Extract the (X, Y) coordinate from the center of the cell holding the provided text.  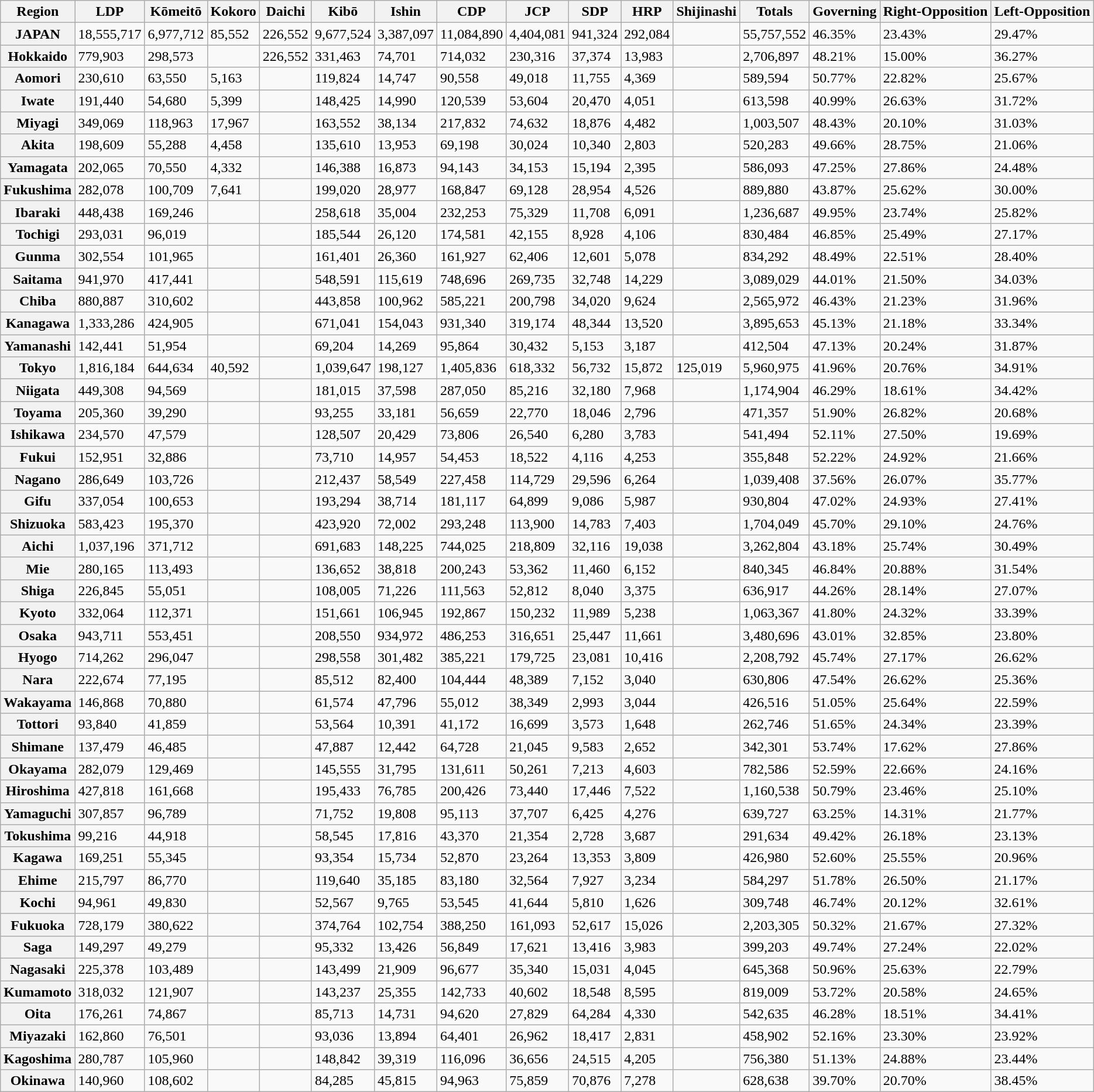
293,031 (110, 234)
23.13% (1042, 836)
41,859 (176, 724)
152,951 (110, 457)
148,225 (405, 546)
10,416 (647, 658)
48.43% (845, 123)
13,426 (405, 947)
146,388 (343, 167)
51.65% (845, 724)
2,993 (595, 702)
18,876 (595, 123)
39,290 (176, 413)
27.24% (935, 947)
55,345 (176, 858)
22.79% (1042, 969)
62,406 (537, 256)
41,644 (537, 902)
280,165 (110, 568)
69,198 (471, 145)
Saitama (37, 279)
13,983 (647, 56)
51.05% (845, 702)
Okayama (37, 769)
56,732 (595, 368)
Yamaguchi (37, 813)
33,181 (405, 413)
93,255 (343, 413)
5,960,975 (775, 368)
50.32% (845, 925)
486,253 (471, 635)
JAPAN (37, 34)
128,507 (343, 435)
31.96% (1042, 301)
53,545 (471, 902)
113,493 (176, 568)
292,084 (647, 34)
2,706,897 (775, 56)
10,340 (595, 145)
287,050 (471, 390)
4,116 (595, 457)
JCP (537, 12)
9,624 (647, 301)
Aichi (37, 546)
31.54% (1042, 568)
941,324 (595, 34)
111,563 (471, 590)
55,051 (176, 590)
3,262,804 (775, 546)
32,116 (595, 546)
586,093 (775, 167)
18,417 (595, 1036)
Gunma (37, 256)
71,752 (343, 813)
21.18% (935, 324)
234,570 (110, 435)
212,437 (343, 479)
161,093 (537, 925)
269,735 (537, 279)
293,248 (471, 524)
262,746 (775, 724)
5,810 (595, 902)
1,037,196 (110, 546)
37,598 (405, 390)
331,463 (343, 56)
9,086 (595, 502)
Shizuoka (37, 524)
618,332 (537, 368)
102,754 (405, 925)
69,204 (343, 346)
26.63% (935, 101)
38,714 (405, 502)
2,203,305 (775, 925)
53.74% (845, 747)
47.02% (845, 502)
17,621 (537, 947)
4,603 (647, 769)
23.43% (935, 34)
70,880 (176, 702)
8,040 (595, 590)
64,728 (471, 747)
232,253 (471, 212)
691,683 (343, 546)
307,857 (110, 813)
38.45% (1042, 1081)
45.70% (845, 524)
35.77% (1042, 479)
11,084,890 (471, 34)
43.01% (845, 635)
22.02% (1042, 947)
Nara (37, 680)
19,038 (647, 546)
4,276 (647, 813)
449,308 (110, 390)
64,899 (537, 502)
7,403 (647, 524)
21,045 (537, 747)
51.78% (845, 880)
26,540 (537, 435)
94,963 (471, 1081)
Shimane (37, 747)
15.00% (935, 56)
16,873 (405, 167)
349,069 (110, 123)
63,550 (176, 78)
45.74% (845, 658)
1,039,647 (343, 368)
14,747 (405, 78)
161,927 (471, 256)
53,604 (537, 101)
125,019 (707, 368)
154,043 (405, 324)
38,818 (405, 568)
83,180 (471, 880)
24.92% (935, 457)
20.10% (935, 123)
29.47% (1042, 34)
388,250 (471, 925)
119,640 (343, 880)
Aomori (37, 78)
316,651 (537, 635)
Miyazaki (37, 1036)
176,261 (110, 1014)
2,728 (595, 836)
Osaka (37, 635)
399,203 (775, 947)
104,444 (471, 680)
Saga (37, 947)
64,284 (595, 1014)
4,106 (647, 234)
85,216 (537, 390)
2,652 (647, 747)
Niigata (37, 390)
47,887 (343, 747)
48,344 (595, 324)
29.10% (935, 524)
71,226 (405, 590)
48.49% (845, 256)
HRP (647, 12)
215,797 (110, 880)
941,970 (110, 279)
Kagoshima (37, 1059)
35,340 (537, 969)
448,438 (110, 212)
286,649 (110, 479)
30,024 (537, 145)
82,400 (405, 680)
46.43% (845, 301)
309,748 (775, 902)
26,360 (405, 256)
5,153 (595, 346)
7,213 (595, 769)
38,349 (537, 702)
Tokyo (37, 368)
94,620 (471, 1014)
23.80% (1042, 635)
Kōmeitō (176, 12)
31,795 (405, 769)
21.17% (1042, 880)
105,960 (176, 1059)
22,770 (537, 413)
4,205 (647, 1059)
Left-Opposition (1042, 12)
25.82% (1042, 212)
Wakayama (37, 702)
3,480,696 (775, 635)
11,989 (595, 613)
24.48% (1042, 167)
145,555 (343, 769)
24.76% (1042, 524)
37.56% (845, 479)
21,909 (405, 969)
Governing (845, 12)
934,972 (405, 635)
43.87% (845, 190)
149,297 (110, 947)
385,221 (471, 658)
49,279 (176, 947)
33.34% (1042, 324)
58,549 (405, 479)
100,962 (405, 301)
7,927 (595, 880)
199,020 (343, 190)
Fukushima (37, 190)
46.74% (845, 902)
3,040 (647, 680)
135,610 (343, 145)
20.70% (935, 1081)
6,091 (647, 212)
202,065 (110, 167)
4,332 (233, 167)
Region (37, 12)
108,005 (343, 590)
Ehime (37, 880)
280,787 (110, 1059)
44.26% (845, 590)
1,003,507 (775, 123)
37,374 (595, 56)
5,399 (233, 101)
179,725 (537, 658)
54,680 (176, 101)
55,012 (471, 702)
32,886 (176, 457)
4,051 (647, 101)
34.03% (1042, 279)
114,729 (537, 479)
3,783 (647, 435)
7,968 (647, 390)
426,980 (775, 858)
1,039,408 (775, 479)
20.58% (935, 992)
93,354 (343, 858)
200,426 (471, 791)
142,441 (110, 346)
47.25% (845, 167)
645,368 (775, 969)
630,806 (775, 680)
644,634 (176, 368)
36,656 (537, 1059)
38,134 (405, 123)
25.63% (935, 969)
15,031 (595, 969)
22.51% (935, 256)
41.96% (845, 368)
23.30% (935, 1036)
319,174 (537, 324)
13,894 (405, 1036)
169,251 (110, 858)
30.49% (1042, 546)
148,425 (343, 101)
298,573 (176, 56)
93,036 (343, 1036)
7,641 (233, 190)
15,194 (595, 167)
25,355 (405, 992)
14.31% (935, 813)
458,902 (775, 1036)
819,009 (775, 992)
14,783 (595, 524)
520,283 (775, 145)
52.59% (845, 769)
34.41% (1042, 1014)
11,708 (595, 212)
23.92% (1042, 1036)
6,264 (647, 479)
Hiroshima (37, 791)
298,558 (343, 658)
14,269 (405, 346)
25,447 (595, 635)
2,208,792 (775, 658)
7,152 (595, 680)
5,078 (647, 256)
714,032 (471, 56)
15,026 (647, 925)
6,152 (647, 568)
94,569 (176, 390)
53.72% (845, 992)
374,764 (343, 925)
35,004 (405, 212)
25.74% (935, 546)
226,845 (110, 590)
Ibaraki (37, 212)
779,903 (110, 56)
20,470 (595, 101)
53,564 (343, 724)
195,370 (176, 524)
Kochi (37, 902)
Kagawa (37, 858)
168,847 (471, 190)
3,983 (647, 947)
11,755 (595, 78)
584,297 (775, 880)
69,128 (537, 190)
10,391 (405, 724)
17,967 (233, 123)
25.10% (1042, 791)
61,574 (343, 702)
108,602 (176, 1081)
27.07% (1042, 590)
146,868 (110, 702)
225,378 (110, 969)
230,610 (110, 78)
930,804 (775, 502)
3,387,097 (405, 34)
18.61% (935, 390)
52.11% (845, 435)
52,617 (595, 925)
585,221 (471, 301)
52,812 (537, 590)
21.23% (935, 301)
20.68% (1042, 413)
17,816 (405, 836)
Miyagi (37, 123)
43.18% (845, 546)
553,451 (176, 635)
728,179 (110, 925)
4,369 (647, 78)
46,485 (176, 747)
14,957 (405, 457)
120,539 (471, 101)
200,798 (537, 301)
302,554 (110, 256)
6,280 (595, 435)
4,458 (233, 145)
417,441 (176, 279)
548,591 (343, 279)
1,704,049 (775, 524)
14,229 (647, 279)
118,963 (176, 123)
137,479 (110, 747)
18.51% (935, 1014)
28,954 (595, 190)
Ishin (405, 12)
301,482 (405, 658)
5,987 (647, 502)
9,583 (595, 747)
46.28% (845, 1014)
541,494 (775, 435)
Shijinashi (707, 12)
28.75% (935, 145)
51.90% (845, 413)
Hokkaido (37, 56)
21.77% (1042, 813)
191,440 (110, 101)
20.76% (935, 368)
5,163 (233, 78)
198,127 (405, 368)
198,609 (110, 145)
46.85% (845, 234)
230,316 (537, 56)
52,870 (471, 858)
15,872 (647, 368)
5,238 (647, 613)
371,712 (176, 546)
Daichi (286, 12)
48.21% (845, 56)
46.35% (845, 34)
3,573 (595, 724)
32,748 (595, 279)
56,849 (471, 947)
27,829 (537, 1014)
26.82% (935, 413)
282,078 (110, 190)
4,253 (647, 457)
64,401 (471, 1036)
101,965 (176, 256)
121,907 (176, 992)
115,619 (405, 279)
Yamagata (37, 167)
34,020 (595, 301)
54,453 (471, 457)
355,848 (775, 457)
3,044 (647, 702)
49.74% (845, 947)
40,602 (537, 992)
40,592 (233, 368)
76,785 (405, 791)
24.93% (935, 502)
18,522 (537, 457)
1,063,367 (775, 613)
72,002 (405, 524)
11,460 (595, 568)
217,832 (471, 123)
35,185 (405, 880)
31.03% (1042, 123)
18,548 (595, 992)
Gifu (37, 502)
143,237 (343, 992)
639,727 (775, 813)
13,353 (595, 858)
119,824 (343, 78)
24.34% (935, 724)
23.44% (1042, 1059)
Totals (775, 12)
27.41% (1042, 502)
1,626 (647, 902)
318,032 (110, 992)
1,816,184 (110, 368)
44.01% (845, 279)
148,842 (343, 1059)
282,079 (110, 769)
24.16% (1042, 769)
50.79% (845, 791)
258,618 (343, 212)
744,025 (471, 546)
Kumamoto (37, 992)
142,733 (471, 992)
426,516 (775, 702)
3,375 (647, 590)
222,674 (110, 680)
Toyama (37, 413)
7,278 (647, 1081)
1,333,286 (110, 324)
36.27% (1042, 56)
380,622 (176, 925)
131,611 (471, 769)
Nagasaki (37, 969)
1,405,836 (471, 368)
30.00% (1042, 190)
943,711 (110, 635)
32,180 (595, 390)
95,113 (471, 813)
782,586 (775, 769)
8,928 (595, 234)
3,687 (647, 836)
85,512 (343, 680)
342,301 (775, 747)
85,552 (233, 34)
34.42% (1042, 390)
181,015 (343, 390)
3,234 (647, 880)
26.18% (935, 836)
Hyogo (37, 658)
47,796 (405, 702)
100,709 (176, 190)
195,433 (343, 791)
55,757,552 (775, 34)
21.50% (935, 279)
Yamanashi (37, 346)
47.54% (845, 680)
63.25% (845, 813)
Tochigi (37, 234)
100,653 (176, 502)
24.32% (935, 613)
41,172 (471, 724)
76,501 (176, 1036)
332,064 (110, 613)
443,858 (343, 301)
95,332 (343, 947)
34,153 (537, 167)
Nagano (37, 479)
4,045 (647, 969)
756,380 (775, 1059)
30,432 (537, 346)
22.66% (935, 769)
113,900 (537, 524)
49.66% (845, 145)
19,808 (405, 813)
31.72% (1042, 101)
50.96% (845, 969)
23.74% (935, 212)
25.49% (935, 234)
29,596 (595, 479)
16,699 (537, 724)
21.66% (1042, 457)
31.87% (1042, 346)
628,638 (775, 1081)
34.91% (1042, 368)
151,661 (343, 613)
20.12% (935, 902)
9,677,524 (343, 34)
20,429 (405, 435)
18,555,717 (110, 34)
1,160,538 (775, 791)
23.39% (1042, 724)
291,634 (775, 836)
337,054 (110, 502)
2,803 (647, 145)
52.22% (845, 457)
48,389 (537, 680)
51,954 (176, 346)
7,522 (647, 791)
Tottori (37, 724)
58,545 (343, 836)
49,018 (537, 78)
636,917 (775, 590)
143,499 (343, 969)
12,442 (405, 747)
45.13% (845, 324)
296,047 (176, 658)
Mie (37, 568)
834,292 (775, 256)
27.32% (1042, 925)
28,977 (405, 190)
90,558 (471, 78)
94,143 (471, 167)
25.36% (1042, 680)
23,264 (537, 858)
8,595 (647, 992)
3,809 (647, 858)
129,469 (176, 769)
103,489 (176, 969)
3,895,653 (775, 324)
74,867 (176, 1014)
2,395 (647, 167)
20.96% (1042, 858)
77,195 (176, 680)
51.13% (845, 1059)
96,789 (176, 813)
21.06% (1042, 145)
75,329 (537, 212)
Iwate (37, 101)
28.14% (935, 590)
Kibō (343, 12)
208,550 (343, 635)
106,945 (405, 613)
26.07% (935, 479)
471,357 (775, 413)
13,416 (595, 947)
14,990 (405, 101)
53,362 (537, 568)
4,404,081 (537, 34)
22.82% (935, 78)
205,360 (110, 413)
583,423 (110, 524)
49.95% (845, 212)
Akita (37, 145)
52,567 (343, 902)
21.67% (935, 925)
27.50% (935, 435)
11,661 (647, 635)
52.16% (845, 1036)
73,710 (343, 457)
96,019 (176, 234)
424,905 (176, 324)
227,458 (471, 479)
32.85% (935, 635)
42,155 (537, 234)
20.24% (935, 346)
161,668 (176, 791)
136,652 (343, 568)
73,440 (537, 791)
Kyoto (37, 613)
423,920 (343, 524)
19.69% (1042, 435)
192,867 (471, 613)
174,581 (471, 234)
70,876 (595, 1081)
50.77% (845, 78)
163,552 (343, 123)
32,564 (537, 880)
86,770 (176, 880)
CDP (471, 12)
15,734 (405, 858)
49,830 (176, 902)
24,515 (595, 1059)
26.50% (935, 880)
18,046 (595, 413)
37,707 (537, 813)
Ishikawa (37, 435)
218,809 (537, 546)
73,806 (471, 435)
24.65% (1042, 992)
840,345 (775, 568)
1,648 (647, 724)
45,815 (405, 1081)
12,601 (595, 256)
140,960 (110, 1081)
25.62% (935, 190)
6,977,712 (176, 34)
32.61% (1042, 902)
116,096 (471, 1059)
193,294 (343, 502)
Kokoro (233, 12)
26,120 (405, 234)
46.84% (845, 568)
3,187 (647, 346)
Oita (37, 1014)
1,174,904 (775, 390)
Chiba (37, 301)
17.62% (935, 747)
43,370 (471, 836)
671,041 (343, 324)
830,484 (775, 234)
748,696 (471, 279)
412,504 (775, 346)
4,330 (647, 1014)
56,659 (471, 413)
39.70% (845, 1081)
112,371 (176, 613)
Okinawa (37, 1081)
44,918 (176, 836)
Fukui (37, 457)
6,425 (595, 813)
13,520 (647, 324)
185,544 (343, 234)
21,354 (537, 836)
26,962 (537, 1036)
41.80% (845, 613)
22.59% (1042, 702)
17,446 (595, 791)
880,887 (110, 301)
161,401 (343, 256)
13,953 (405, 145)
162,860 (110, 1036)
589,594 (775, 78)
99,216 (110, 836)
47,579 (176, 435)
103,726 (176, 479)
714,262 (110, 658)
74,632 (537, 123)
49.42% (845, 836)
889,880 (775, 190)
52.60% (845, 858)
LDP (110, 12)
SDP (595, 12)
25.64% (935, 702)
23,081 (595, 658)
200,243 (471, 568)
85,713 (343, 1014)
181,117 (471, 502)
542,635 (775, 1014)
2,796 (647, 413)
25.55% (935, 858)
33.39% (1042, 613)
46.29% (845, 390)
55,288 (176, 145)
96,677 (471, 969)
Tokushima (37, 836)
Fukuoka (37, 925)
2,565,972 (775, 301)
310,602 (176, 301)
20.88% (935, 568)
1,236,687 (775, 212)
4,482 (647, 123)
931,340 (471, 324)
9,765 (405, 902)
2,831 (647, 1036)
70,550 (176, 167)
23.46% (935, 791)
4,526 (647, 190)
84,285 (343, 1081)
28.40% (1042, 256)
95,864 (471, 346)
24.88% (935, 1059)
47.13% (845, 346)
Kanagawa (37, 324)
94,961 (110, 902)
Right-Opposition (935, 12)
169,246 (176, 212)
25.67% (1042, 78)
613,598 (775, 101)
50,261 (537, 769)
14,731 (405, 1014)
74,701 (405, 56)
3,089,029 (775, 279)
39,319 (405, 1059)
427,818 (110, 791)
93,840 (110, 724)
150,232 (537, 613)
Shiga (37, 590)
40.99% (845, 101)
75,859 (537, 1081)
